From the cell containing the given text, extract its center point as [x, y] coordinate. 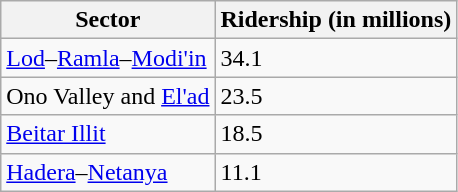
Beitar Illit [108, 134]
Hadera–Netanya [108, 172]
11.1 [336, 172]
Ridership (in millions) [336, 20]
34.1 [336, 58]
Sector [108, 20]
23.5 [336, 96]
Lod–Ramla–Modi'in [108, 58]
18.5 [336, 134]
Ono Valley and El'ad [108, 96]
